Extract the [x, y] coordinate from the center of the cell holding the provided text.  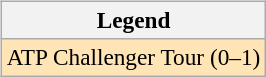
ATP Challenger Tour (0–1) [133, 57]
Legend [133, 20]
